Identify which cell holds the provided text, then report its [X, Y] central coordinate. 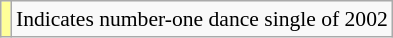
Indicates number-one dance single of 2002 [202, 19]
